Extract the [X, Y] coordinate from the center of the cell holding the provided text.  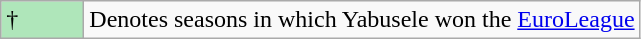
† [42, 20]
Denotes seasons in which Yabusele won the EuroLeague [362, 20]
